Determine the [X, Y] coordinate at the center of the cell enclosing the given text.  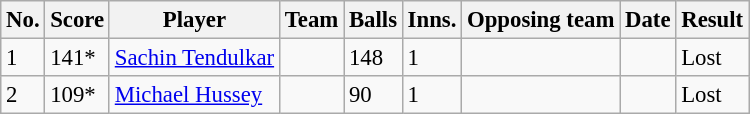
2 [23, 95]
Sachin Tendulkar [194, 58]
Balls [374, 20]
109* [78, 95]
Michael Hussey [194, 95]
Team [311, 20]
Result [712, 20]
No. [23, 20]
141* [78, 58]
148 [374, 58]
90 [374, 95]
Player [194, 20]
Inns. [432, 20]
Score [78, 20]
Date [648, 20]
Opposing team [541, 20]
